Find where the given text appears and provide that cell's center as (X, Y) coordinate. 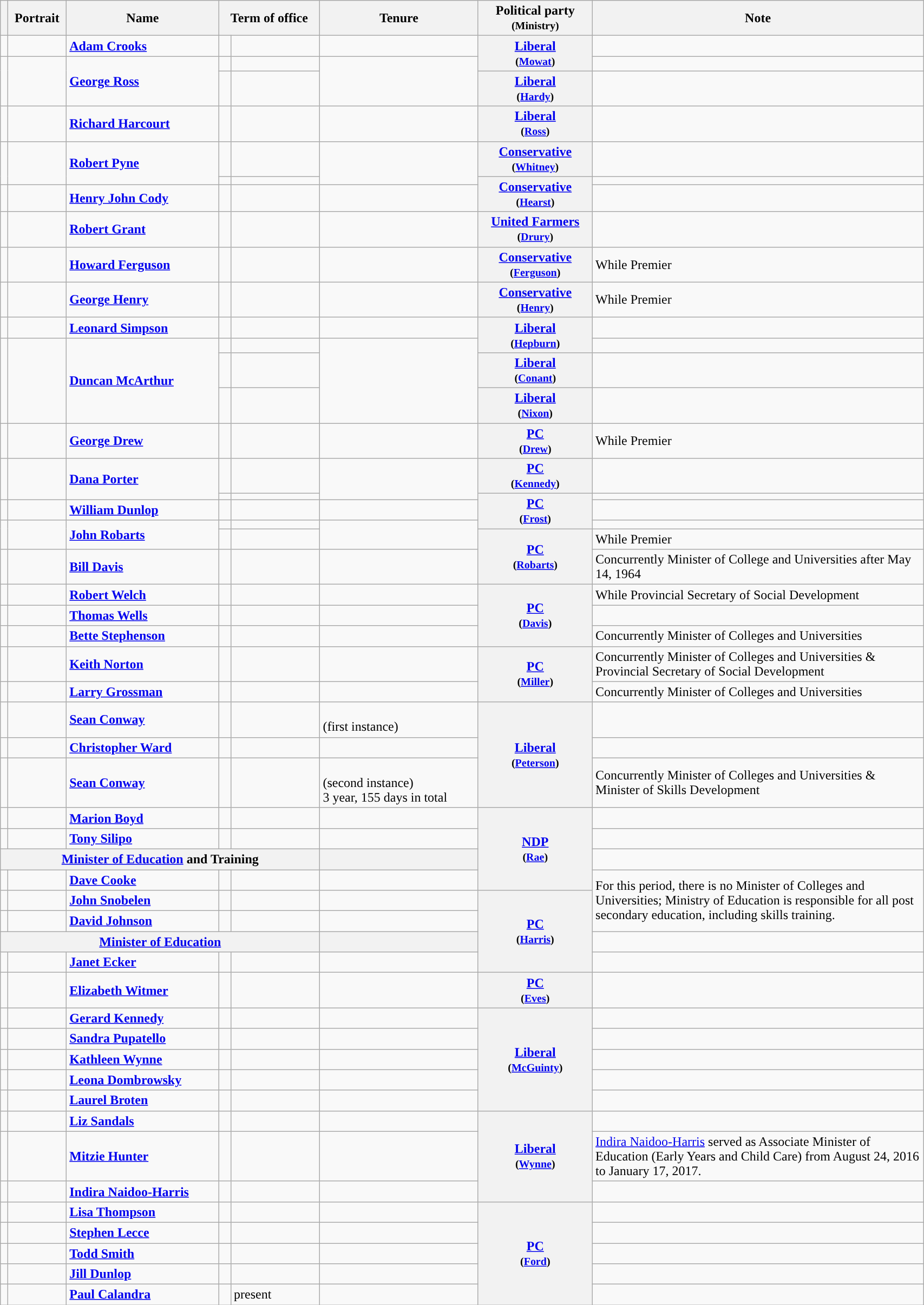
Liberal(Ross) (535, 123)
Liberal(Peterson) (535, 755)
Robert Pyne (143, 163)
PC(Drew) (535, 441)
Keith Norton (143, 664)
Sandra Pupatello (143, 1039)
George Henry (143, 300)
Political party(Ministry) (535, 18)
Howard Ferguson (143, 264)
Liberal(Hardy) (535, 89)
Liberal(Hepburn) (535, 335)
PC(Frost) (535, 511)
Note (758, 18)
Liberal(Mowat) (535, 53)
Concurrently Minister of Colleges and Universities & Provincial Secretary of Social Development (758, 664)
Liberal(Nixon) (535, 405)
PC(Miller) (535, 674)
Marion Boyd (143, 818)
Conservative(Ferguson) (535, 264)
Paul Calandra (143, 1295)
Stephen Lecce (143, 1232)
PC(Ford) (535, 1253)
Janet Ecker (143, 962)
Conservative(Whitney) (535, 159)
John Robarts (143, 535)
Dave Cooke (143, 880)
Minister of Education and Training (160, 859)
David Johnson (143, 921)
Tenure (399, 18)
Gerard Kennedy (143, 1018)
PC(Kennedy) (535, 476)
Indira Naidoo-Harris served as Associate Minister of Education (Early Years and Child Care) from August 24, 2016 to January 17, 2017. (758, 1156)
PC(Robarts) (535, 556)
William Dunlop (143, 510)
Elizabeth Witmer (143, 991)
Term of office (270, 18)
Robert Grant (143, 229)
Thomas Wells (143, 615)
Leona Dombrowsky (143, 1080)
PC(Harris) (535, 932)
(second instance)3 year, 155 days in total (399, 783)
Lisa Thompson (143, 1212)
Christopher Ward (143, 747)
Kathleen Wynne (143, 1059)
George Ross (143, 81)
Conservative(Hearst) (535, 194)
Conservative(Henry) (535, 300)
Adam Crooks (143, 46)
Minister of Education (160, 942)
Mitzie Hunter (143, 1156)
Leonard Simpson (143, 327)
PC(Eves) (535, 991)
Jill Dunlop (143, 1274)
Concurrently Minister of College and Universities after May 14, 1964 (758, 567)
Liberal(Wynne) (535, 1156)
Liz Sandals (143, 1121)
George Drew (143, 441)
Concurrently Minister of Colleges and Universities & Minister of Skills Development (758, 783)
Liberal(Conant) (535, 370)
John Snobelen (143, 901)
United Farmers(Drury) (535, 229)
Indira Naidoo-Harris (143, 1191)
Henry John Cody (143, 198)
Richard Harcourt (143, 123)
Portrait (37, 18)
NDP(Rae) (535, 849)
Dana Porter (143, 479)
present (275, 1295)
Larry Grossman (143, 692)
Robert Welch (143, 595)
Tony Silipo (143, 838)
Todd Smith (143, 1253)
Liberal(McGuinty) (535, 1059)
Name (143, 18)
Bette Stephenson (143, 636)
(first instance) (399, 720)
Bill Davis (143, 567)
While Provincial Secretary of Social Development (758, 595)
PC(Davis) (535, 615)
Laurel Broten (143, 1100)
Duncan McArthur (143, 380)
